Capture the cell that displays the provided text and extract its [X, Y] central coordinate. 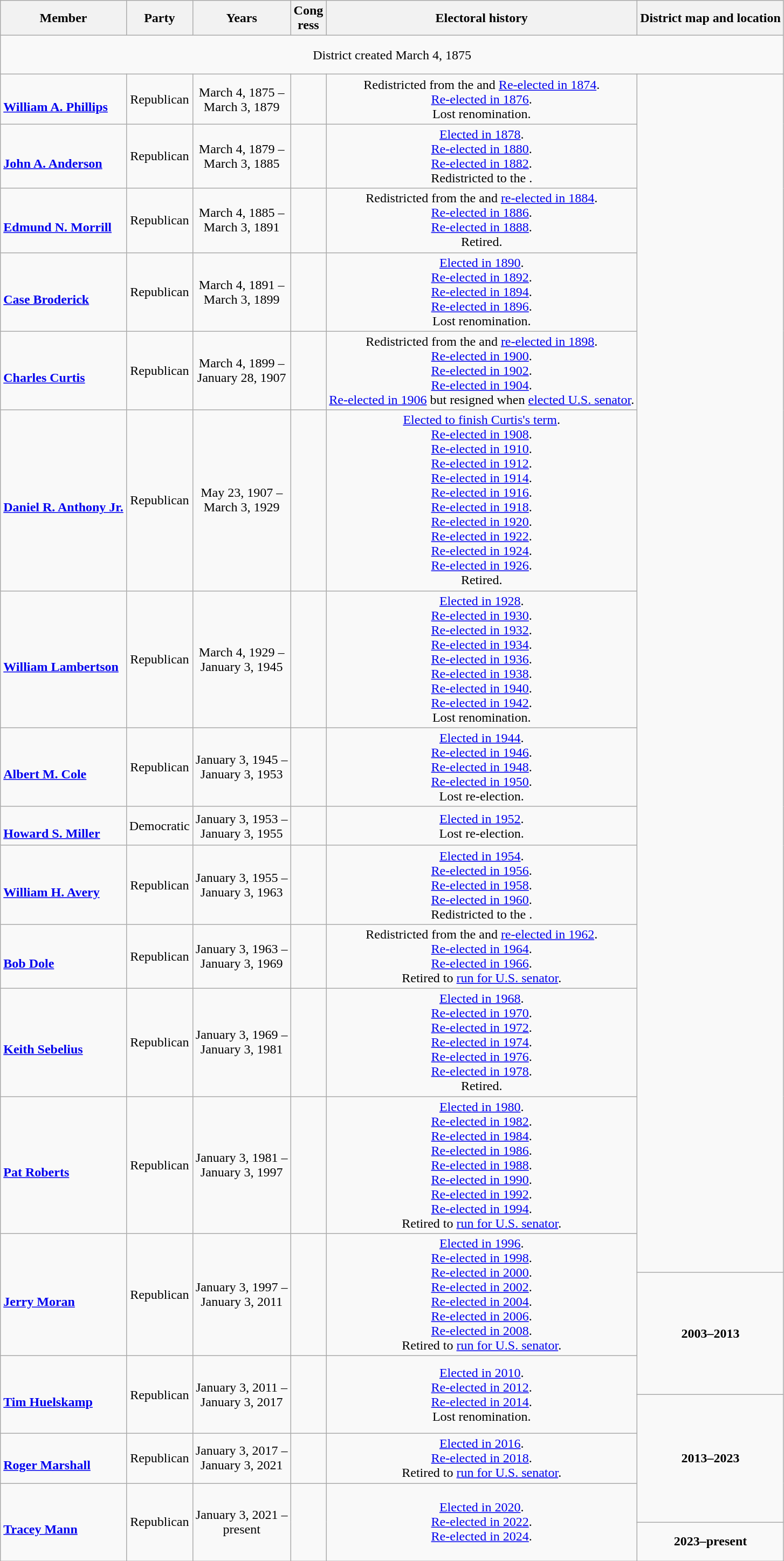
Roger Marshall [64, 1459]
Congress [308, 18]
Tim Huelskamp [64, 1395]
March 4, 1879 –March 3, 1885 [242, 156]
William H. Avery [64, 885]
John A. Anderson [64, 156]
Democratic [160, 826]
March 4, 1885 –March 3, 1891 [242, 220]
Tracey Mann [64, 1522]
Jerry Moran [64, 1295]
Keith Sebelius [64, 1042]
January 3, 2011 –January 3, 2017 [242, 1395]
January 3, 1963 –January 3, 1969 [242, 956]
Elected in 1952.Lost re-election. [482, 826]
Elected in 2020.Re-elected in 2022.Re-elected in 2024. [482, 1522]
Elected in 2016.Re-elected in 2018.Retired to run for U.S. senator. [482, 1459]
January 3, 1969 –January 3, 1981 [242, 1042]
Pat Roberts [64, 1165]
District map and location [711, 18]
Elected in 2010.Re-elected in 2012.Re-elected in 2014.Lost renomination. [482, 1395]
William A. Phillips [64, 99]
Redistricted from the and re-elected in 1962.Re-elected in 1964.Re-elected in 1966.Retired to run for U.S. senator. [482, 956]
Case Broderick [64, 292]
Bob Dole [64, 956]
Electoral history [482, 18]
March 4, 1929 –January 3, 1945 [242, 659]
Elected in 1968.Re-elected in 1970.Re-elected in 1972.Re-elected in 1974.Re-elected in 1976.Re-elected in 1978.Retired. [482, 1042]
May 23, 1907 –March 3, 1929 [242, 501]
2003–2013 [711, 1333]
Edmund N. Morrill [64, 220]
Redistricted from the and Re-elected in 1874.Re-elected in 1876.Lost renomination. [482, 99]
Member [64, 18]
William Lambertson [64, 659]
January 3, 1945 –January 3, 1953 [242, 767]
Howard S. Miller [64, 826]
Elected in 1890.Re-elected in 1892.Re-elected in 1894.Re-elected in 1896.Lost renomination. [482, 292]
January 3, 2017 –January 3, 2021 [242, 1459]
Elected in 1944.Re-elected in 1946.Re-elected in 1948.Re-elected in 1950.Lost re-election. [482, 767]
Years [242, 18]
Redistricted from the and re-elected in 1884.Re-elected in 1886.Re-elected in 1888.Retired. [482, 220]
Daniel R. Anthony Jr. [64, 501]
Elected in 1878.Re-elected in 1880.Re-elected in 1882.Redistricted to the . [482, 156]
March 4, 1891 –March 3, 1899 [242, 292]
January 3, 1955 –January 3, 1963 [242, 885]
2013–2023 [711, 1459]
2023–present [711, 1542]
January 3, 1981 –January 3, 1997 [242, 1165]
January 3, 2021 –present [242, 1522]
Charles Curtis [64, 371]
March 4, 1875 –March 3, 1879 [242, 99]
District created March 4, 1875 [393, 55]
Elected in 1954.Re-elected in 1956.Re-elected in 1958.Re-elected in 1960.Redistricted to the . [482, 885]
Party [160, 18]
January 3, 1953 –January 3, 1955 [242, 826]
January 3, 1997 –January 3, 2011 [242, 1295]
Albert M. Cole [64, 767]
March 4, 1899 –January 28, 1907 [242, 371]
